For the text-containing cell, return its midpoint in (x, y) coordinate format. 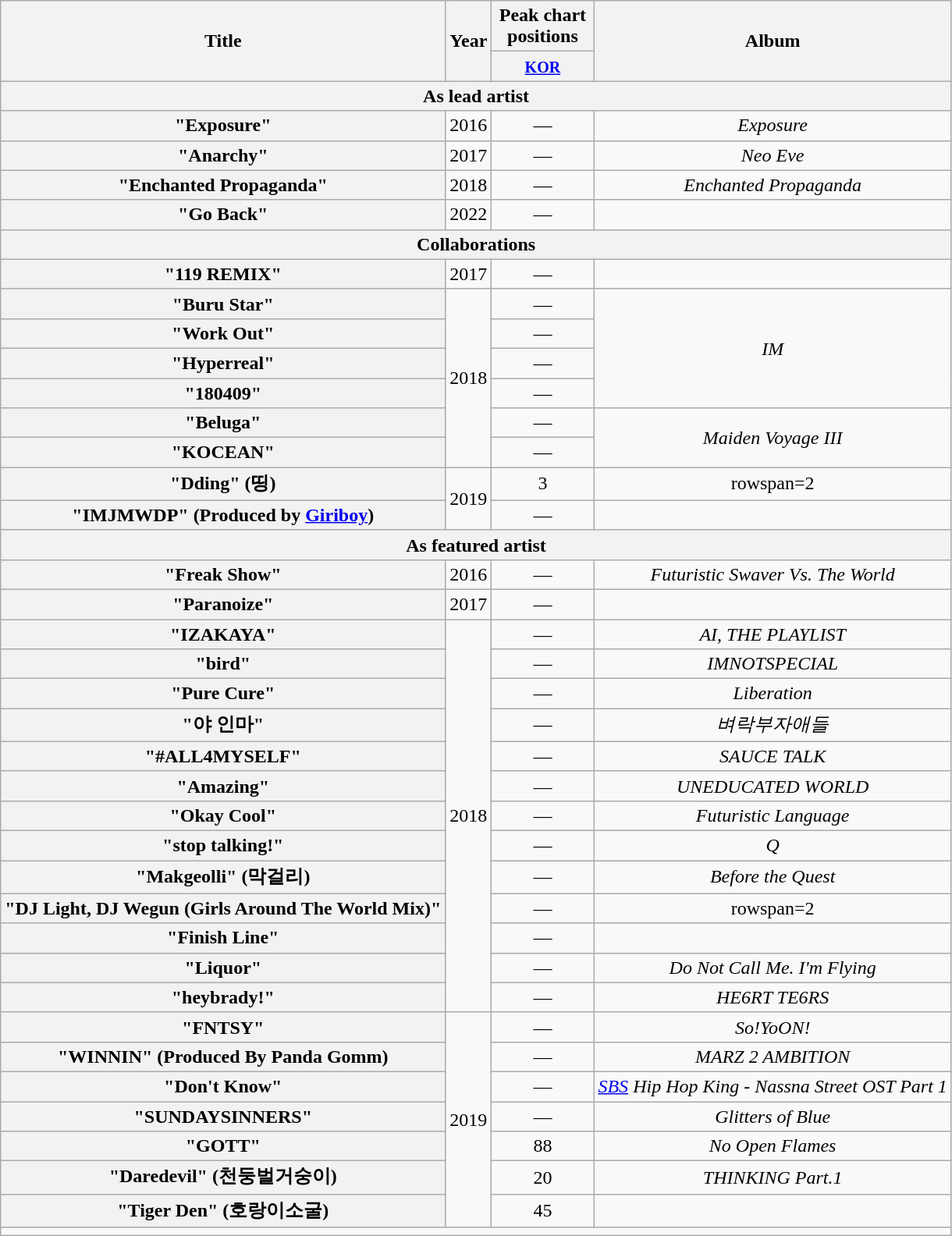
"Amazing" (223, 786)
"Paranoize" (223, 604)
Enchanted Propaganda (773, 185)
"GOTT" (223, 1146)
"heybrady!" (223, 997)
No Open Flames (773, 1146)
"Daredevil" (천둥벌거숭이) (223, 1178)
"119 REMIX" (223, 274)
"FNTSY" (223, 1027)
"Okay Cool" (223, 815)
88 (543, 1146)
"Work Out" (223, 333)
"Freak Show" (223, 574)
3 (543, 484)
IMNOTSPECIAL (773, 664)
"Tiger Den" (호랑이소굴) (223, 1211)
"#ALL4MYSELF" (223, 756)
Collaborations (476, 244)
"IZAKAYA" (223, 634)
UNEDUCATED WORLD (773, 786)
"IMJMWDP" (Produced by Giriboy) (223, 515)
MARZ 2 AMBITION (773, 1057)
As lead artist (476, 96)
"Liquor" (223, 968)
As featured artist (476, 545)
"Makgeolli" (막걸리) (223, 877)
IM (773, 348)
Exposure (773, 126)
THINKING Part.1 (773, 1178)
"Don't Know" (223, 1086)
Neo Eve (773, 155)
Album (773, 41)
"DJ Light, DJ Wegun (Girls Around The World Mix)" (223, 908)
Glitters of Blue (773, 1117)
Liberation (773, 694)
45 (543, 1211)
KOR (543, 66)
"Dding" (띵) (223, 484)
"SUNDAYSINNERS" (223, 1117)
Maiden Voyage III (773, 438)
Futuristic Swaver Vs. The World (773, 574)
Year (468, 41)
"Pure Cure" (223, 694)
"WINNIN" (Produced By Panda Gomm) (223, 1057)
Futuristic Language (773, 815)
20 (543, 1178)
"Anarchy" (223, 155)
2022 (468, 215)
HE6RT TE6RS (773, 997)
SBS Hip Hop King - Nassna Street OST Part 1 (773, 1086)
"KOCEAN" (223, 453)
Do Not Call Me. I'm Flying (773, 968)
SAUCE TALK (773, 756)
Peak chart positions (543, 27)
Q (773, 845)
"Exposure" (223, 126)
"Enchanted Propaganda" (223, 185)
"야 인마" (223, 726)
"Beluga" (223, 423)
"180409" (223, 392)
Before the Quest (773, 877)
벼락부자애들 (773, 726)
"bird" (223, 664)
"Go Back" (223, 215)
"Hyperreal" (223, 363)
Title (223, 41)
AI, THE PLAYLIST (773, 634)
So!YoON! (773, 1027)
"Buru Star" (223, 304)
"Finish Line" (223, 938)
"stop talking!" (223, 845)
